Provide the (X, Y) coordinate of the cell's center where the given text is located.  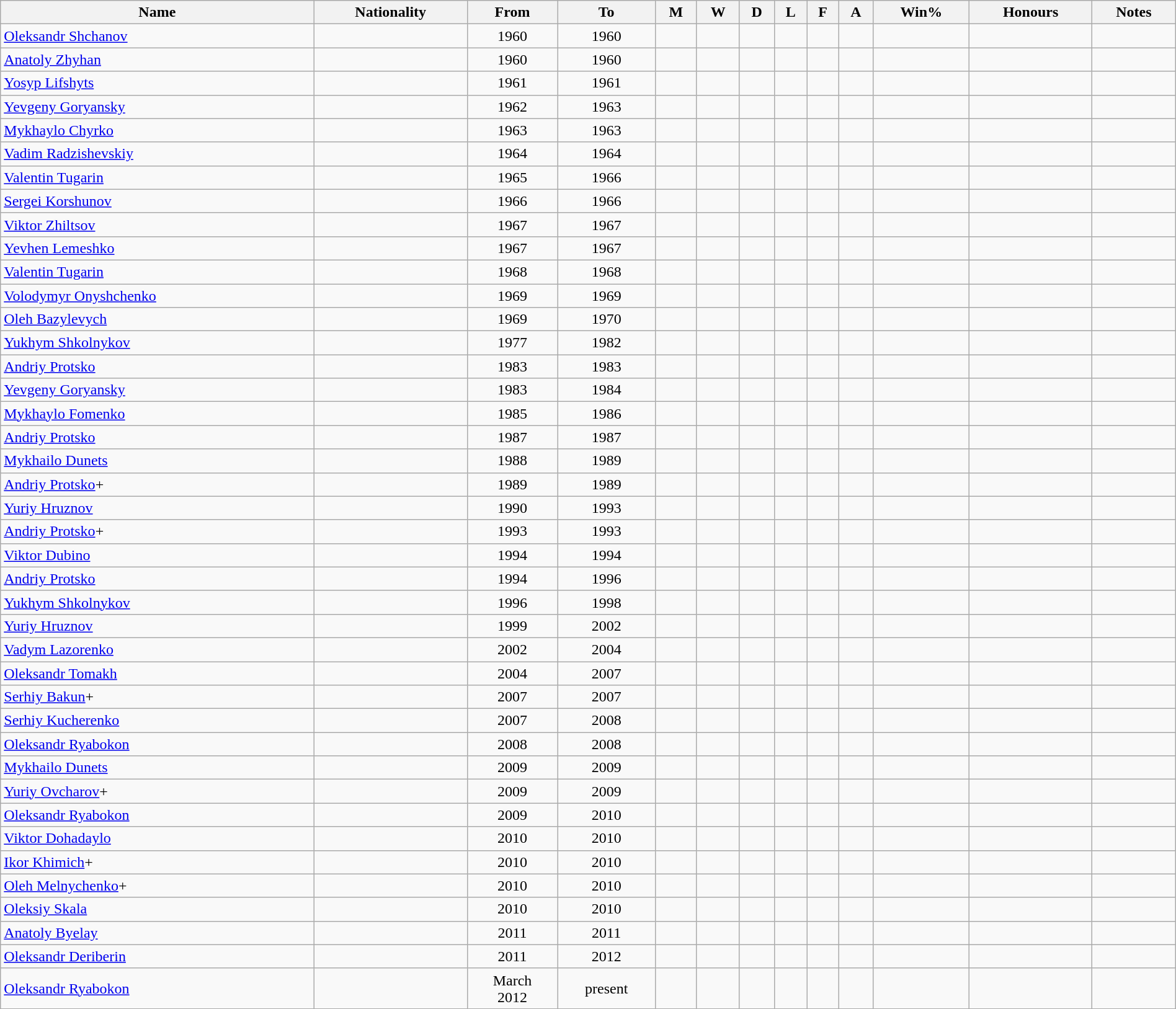
Oleh Melnychenko+ (158, 886)
1999 (512, 626)
Name (158, 12)
Sergei Korshunov (158, 201)
1990 (512, 508)
Yevhen Lemeshko (158, 248)
Yuriy Ovcharov+ (158, 791)
A (856, 12)
Serhiy Kucherenko (158, 721)
present (607, 989)
Mykhaylo Chyrko (158, 130)
To (607, 12)
Oleksandr Tomakh (158, 673)
Volodymyr Onyshchenko (158, 296)
Viktor Dubino (158, 555)
Anatoly Zhyhan (158, 60)
1988 (512, 461)
1998 (607, 602)
Oleksandr Deriberin (158, 956)
W (718, 12)
M (676, 12)
1982 (607, 343)
1977 (512, 343)
Serhiy Bakun+ (158, 697)
March2012 (512, 989)
Oleksiy Skala (158, 909)
1970 (607, 319)
Win% (922, 12)
Yosyp Lifshyts (158, 83)
Notes (1134, 12)
Oleksandr Shchanov (158, 36)
Vadym Lazorenko (158, 649)
1985 (512, 414)
Anatoly Byelay (158, 933)
Viktor Dohadaylo (158, 838)
From (512, 12)
1986 (607, 414)
Oleh Bazylevych (158, 319)
1962 (512, 107)
Ikor Khimich+ (158, 862)
D (757, 12)
Nationality (391, 12)
F (822, 12)
1984 (607, 390)
Viktor Zhiltsov (158, 224)
Vadim Radzishevskiy (158, 154)
Mykhaylo Fomenko (158, 414)
Honours (1031, 12)
1965 (512, 177)
2012 (607, 956)
L (790, 12)
